Search for the cell housing the specified text and yield its (X, Y) center coordinate. 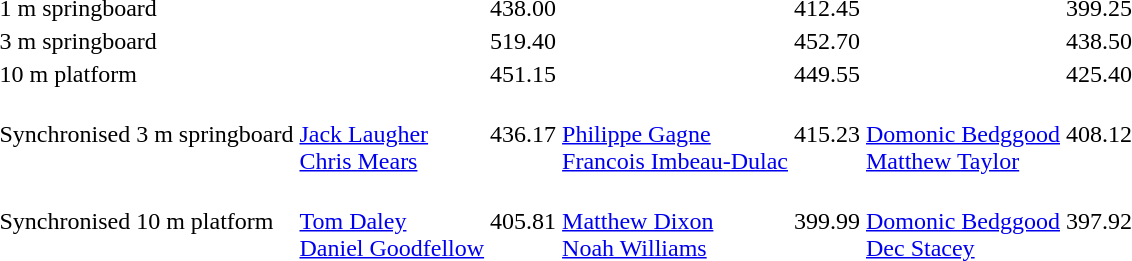
Jack LaugherChris Mears (392, 134)
519.40 (524, 41)
415.23 (828, 134)
449.55 (828, 74)
Domonic BedggoodMatthew Taylor (964, 134)
451.15 (524, 74)
452.70 (828, 41)
436.17 (524, 134)
Philippe GagneFrancois Imbeau-Dulac (676, 134)
